Pinpoint the cell where the given text exists, returning its (x, y) midpoint coordinate. 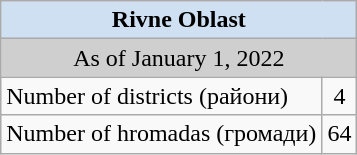
Number of districts (райони) (162, 96)
Rivne Oblast (179, 20)
As of January 1, 2022 (179, 58)
Number of hromadas (громади) (162, 134)
4 (340, 96)
64 (340, 134)
